Capture the cell that displays the provided text and extract its (X, Y) central coordinate. 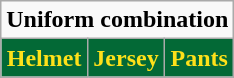
Jersey (126, 58)
Pants (200, 58)
Uniform combination (118, 20)
Helmet (44, 58)
